Return (X, Y) of the center of cell containing provided text 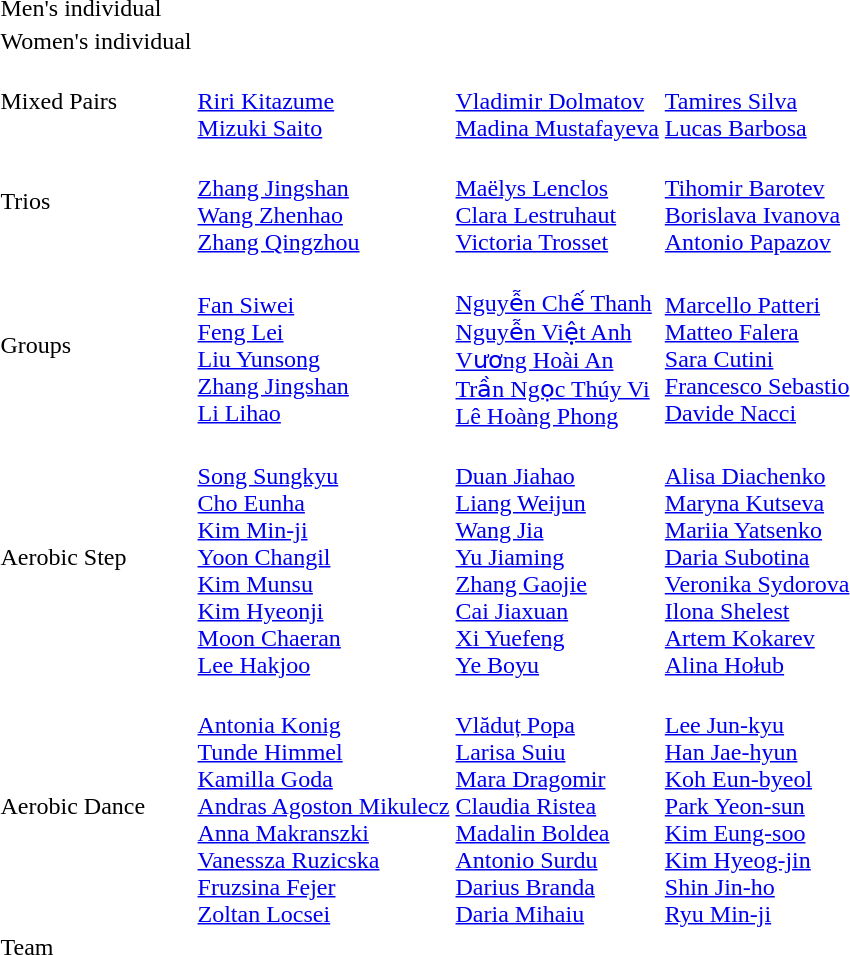
Vlăduț PopaLarisa SuiuMara DragomirClaudia RisteaMadalin BoldeaAntonio SurduDarius BrandaDaria Mihaiu (557, 806)
Song SungkyuCho EunhaKim Min-jiYoon ChangilKim MunsuKim HyeonjiMoon ChaeranLee Hakjoo (324, 557)
Riri KitazumeMizuki Saito (324, 101)
Nguyễn Chế ThanhNguyễn Việt AnhVương Hoài AnTrần Ngọc Thúy ViLê Hoàng Phong (557, 346)
Fan SiweiFeng LeiLiu YunsongZhang JingshanLi Lihao (324, 346)
Zhang JingshanWang ZhenhaoZhang Qingzhou (324, 202)
Vladimir DolmatovMadina Mustafayeva (557, 101)
Maëlys LenclosClara LestruhautVictoria Trosset (557, 202)
Antonia KonigTunde HimmelKamilla GodaAndras Agoston MikuleczAnna MakranszkiVanessza RuzicskaFruzsina FejerZoltan Locsei (324, 806)
Duan JiahaoLiang WeijunWang JiaYu JiamingZhang GaojieCai JiaxuanXi YuefengYe Boyu (557, 557)
